Locate the cell with the specified text and output its [x, y] center coordinate. 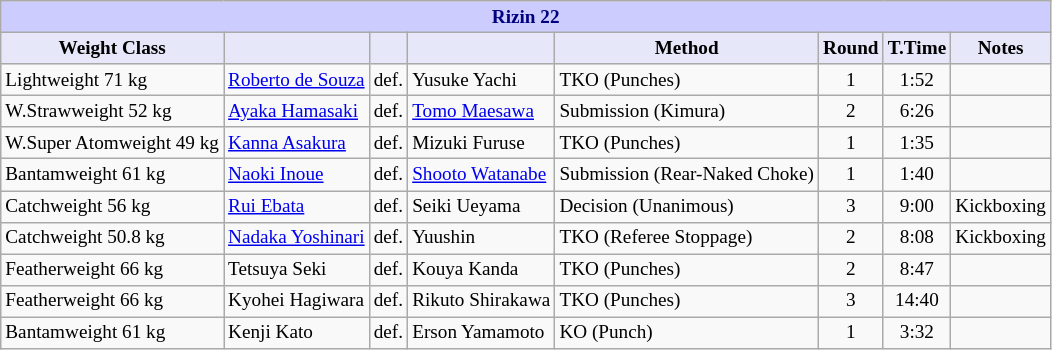
Mizuki Furuse [482, 143]
Kyohei Hagiwara [297, 301]
Rikuto Shirakawa [482, 301]
Roberto de Souza [297, 80]
Seiki Ueyama [482, 206]
1:52 [917, 80]
Method [687, 48]
Ayaka Hamasaki [297, 111]
1:35 [917, 143]
8:08 [917, 238]
Notes [1001, 48]
14:40 [917, 301]
Nadaka Yoshinari [297, 238]
Tomo Maesawa [482, 111]
1:40 [917, 175]
Naoki Inoue [297, 175]
Rizin 22 [526, 17]
Yusuke Yachi [482, 80]
Kenji Kato [297, 333]
Shooto Watanabe [482, 175]
3:32 [917, 333]
9:00 [917, 206]
Round [850, 48]
Catchweight 50.8 kg [112, 238]
Tetsuya Seki [297, 270]
Catchweight 56 kg [112, 206]
8:47 [917, 270]
Decision (Unanimous) [687, 206]
6:26 [917, 111]
Submission (Kimura) [687, 111]
Erson Yamamoto [482, 333]
Rui Ebata [297, 206]
TKO (Referee Stoppage) [687, 238]
W.Super Atomweight 49 kg [112, 143]
Yuushin [482, 238]
KO (Punch) [687, 333]
W.Strawweight 52 kg [112, 111]
T.Time [917, 48]
Weight Class [112, 48]
Kanna Asakura [297, 143]
Submission (Rear-Naked Choke) [687, 175]
Kouya Kanda [482, 270]
Lightweight 71 kg [112, 80]
